Detect which cell encompasses the target text, then output its (x, y) center coordinate. 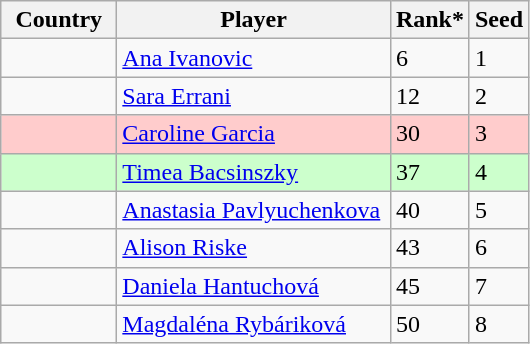
Ana Ivanovic (254, 58)
5 (498, 210)
Timea Bacsinszky (254, 172)
45 (430, 286)
Anastasia Pavlyuchenkova (254, 210)
Rank* (430, 20)
2 (498, 96)
Country (59, 20)
Sara Errani (254, 96)
30 (430, 134)
7 (498, 286)
Daniela Hantuchová (254, 286)
37 (430, 172)
12 (430, 96)
Alison Riske (254, 248)
40 (430, 210)
Seed (498, 20)
43 (430, 248)
4 (498, 172)
Caroline Garcia (254, 134)
3 (498, 134)
1 (498, 58)
Player (254, 20)
Magdaléna Rybáriková (254, 324)
50 (430, 324)
8 (498, 324)
